Capture the cell that displays the provided text and extract its (X, Y) central coordinate. 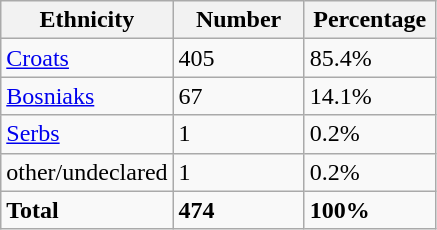
Ethnicity (87, 20)
405 (238, 58)
Number (238, 20)
Croats (87, 58)
other/undeclared (87, 172)
Bosniaks (87, 96)
474 (238, 210)
67 (238, 96)
85.4% (370, 58)
Percentage (370, 20)
Serbs (87, 134)
14.1% (370, 96)
Total (87, 210)
100% (370, 210)
